Detect which cell encompasses the target text, then output its [x, y] center coordinate. 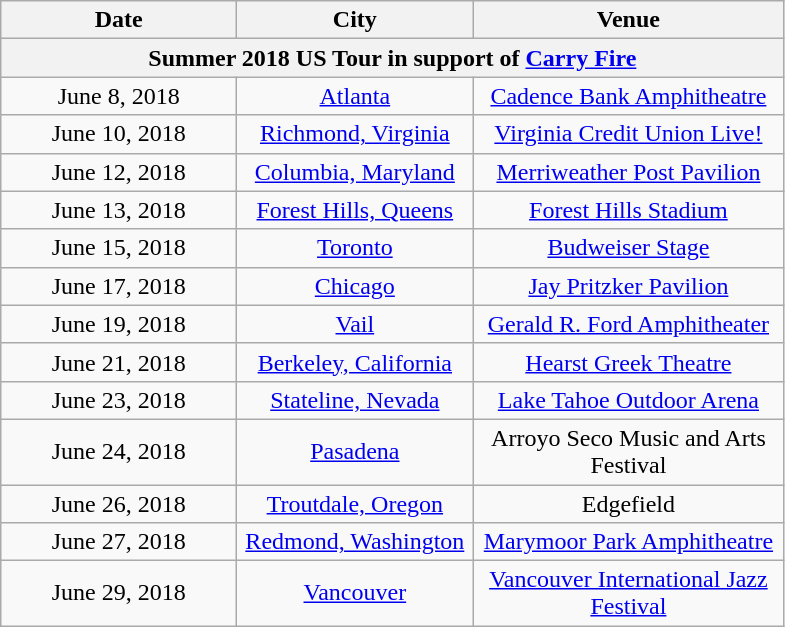
Pasadena [355, 452]
Richmond, Virginia [355, 134]
June 21, 2018 [119, 362]
June 26, 2018 [119, 503]
June 19, 2018 [119, 324]
Forest Hills, Queens [355, 210]
June 10, 2018 [119, 134]
Stateline, Nevada [355, 400]
Marymoor Park Amphitheatre [628, 542]
City [355, 20]
Jay Pritzker Pavilion [628, 286]
June 15, 2018 [119, 248]
Date [119, 20]
Lake Tahoe Outdoor Arena [628, 400]
Forest Hills Stadium [628, 210]
Chicago [355, 286]
June 8, 2018 [119, 96]
June 29, 2018 [119, 594]
Merriweather Post Pavilion [628, 172]
June 27, 2018 [119, 542]
Budweiser Stage [628, 248]
Toronto [355, 248]
Summer 2018 US Tour in support of Carry Fire [392, 58]
June 12, 2018 [119, 172]
Arroyo Seco Music and Arts Festival [628, 452]
Vancouver International Jazz Festival [628, 594]
Troutdale, Oregon [355, 503]
Berkeley, California [355, 362]
Virginia Credit Union Live! [628, 134]
Edgefield [628, 503]
Cadence Bank Amphitheatre [628, 96]
Venue [628, 20]
Atlanta [355, 96]
June 17, 2018 [119, 286]
Hearst Greek Theatre [628, 362]
Vail [355, 324]
Columbia, Maryland [355, 172]
Gerald R. Ford Amphitheater [628, 324]
Vancouver [355, 594]
Redmond, Washington [355, 542]
June 24, 2018 [119, 452]
June 23, 2018 [119, 400]
June 13, 2018 [119, 210]
